Provide the (X, Y) coordinate of the cell's center where the given text is located.  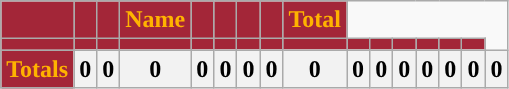
Name (156, 20)
Totals (38, 69)
Total (315, 20)
